Scan for the cell matching the given text and deliver its [x, y] coordinate at center. 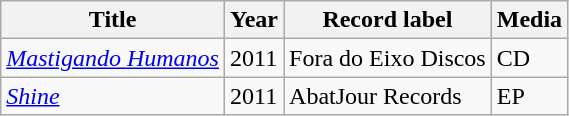
Year [254, 20]
Mastigando Humanos [113, 58]
CD [529, 58]
Title [113, 20]
Record label [388, 20]
Shine [113, 96]
AbatJour Records [388, 96]
EP [529, 96]
Fora do Eixo Discos [388, 58]
Media [529, 20]
